From the cell containing the given text, extract its center point as [X, Y] coordinate. 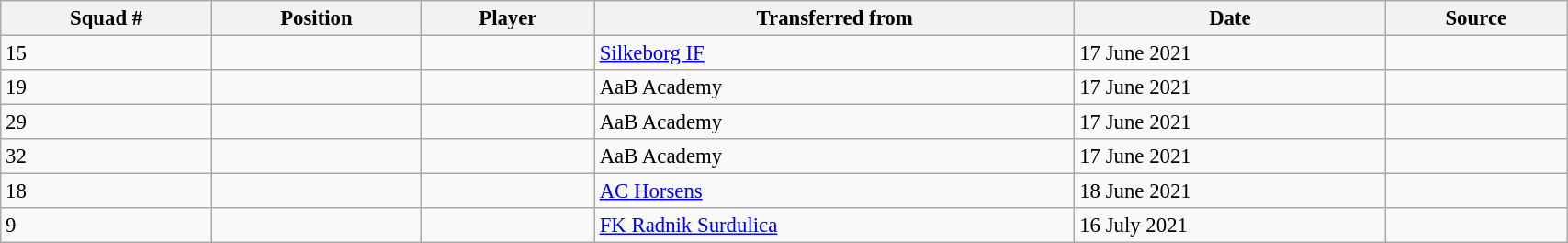
Position [316, 18]
Source [1476, 18]
16 July 2021 [1230, 226]
32 [107, 156]
29 [107, 122]
Silkeborg IF [834, 53]
18 [107, 191]
Transferred from [834, 18]
18 June 2021 [1230, 191]
19 [107, 87]
Date [1230, 18]
FK Radnik Surdulica [834, 226]
Player [507, 18]
AC Horsens [834, 191]
9 [107, 226]
Squad # [107, 18]
15 [107, 53]
